Return the (x, y) coordinate for the center point of the cell that contains the specified text.  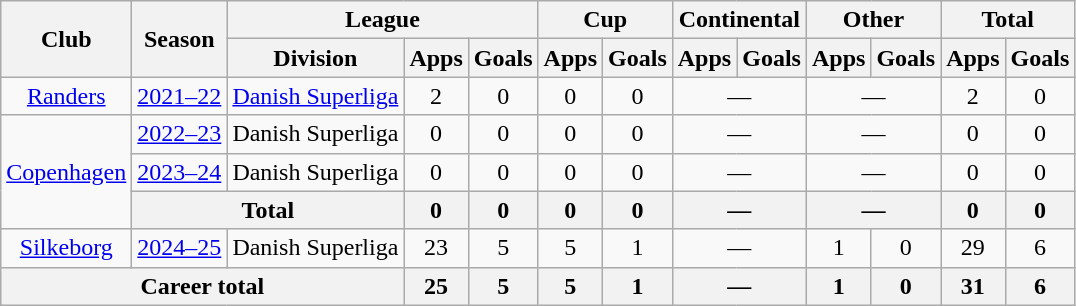
Continental (739, 20)
31 (973, 286)
Season (180, 39)
2021–22 (180, 96)
2023–24 (180, 172)
23 (436, 248)
Other (873, 20)
2024–25 (180, 248)
Cup (605, 20)
25 (436, 286)
Career total (202, 286)
2022–23 (180, 134)
29 (973, 248)
League (382, 20)
Division (316, 58)
Randers (66, 96)
Club (66, 39)
Copenhagen (66, 172)
Silkeborg (66, 248)
